Locate the cell with the specified text and output its [X, Y] center coordinate. 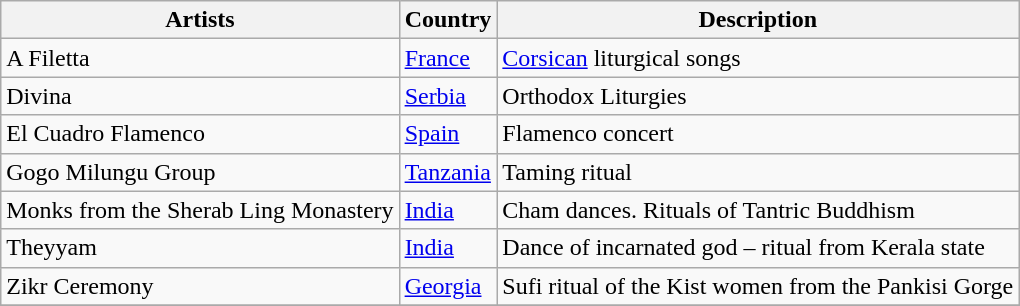
Description [758, 20]
Dance of incarnated god – ritual from Kerala state [758, 248]
Taming ritual [758, 172]
Orthodox Liturgies [758, 96]
Artists [200, 20]
Theyyam [200, 248]
France [448, 58]
Cham dances. Rituals of Tantric Buddhism [758, 210]
Flamenco concert [758, 134]
Country [448, 20]
El Cuadro Flamenco [200, 134]
Divina [200, 96]
Monks from the Sherab Ling Monastery [200, 210]
Spain [448, 134]
Zikr Ceremony [200, 286]
A Filetta [200, 58]
Georgia [448, 286]
Corsican liturgical songs [758, 58]
Sufi ritual of the Kist women from the Pankisi Gorge [758, 286]
Tanzania [448, 172]
Gogo Milungu Group [200, 172]
Serbia [448, 96]
